Provide the (x, y) coordinate of the cell's center where the given text is located.  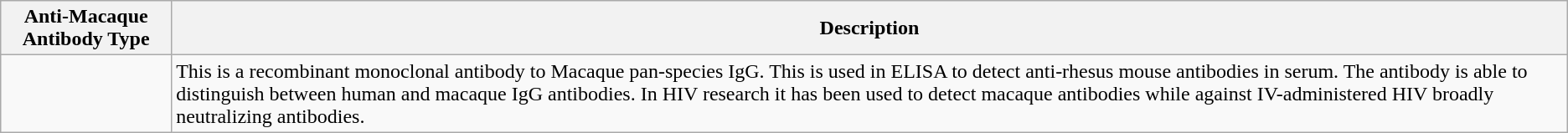
Description (869, 28)
Anti-Macaque Antibody Type (86, 28)
